Detect which cell encompasses the target text, then output its [x, y] center coordinate. 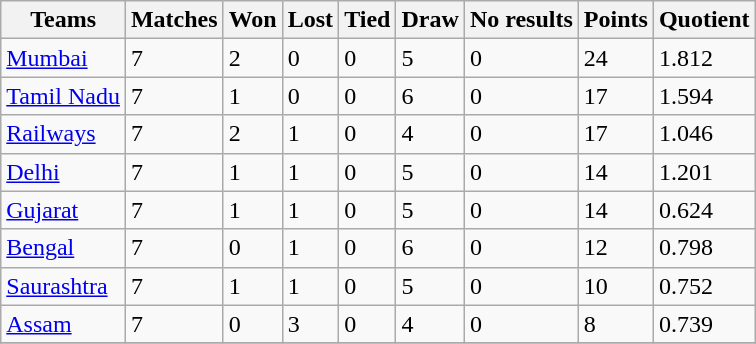
Assam [64, 324]
Mumbai [64, 58]
10 [616, 286]
0.752 [704, 286]
No results [521, 20]
1.046 [704, 134]
Won [252, 20]
Gujarat [64, 210]
0.798 [704, 248]
Tied [368, 20]
1.594 [704, 96]
Lost [310, 20]
Points [616, 20]
Saurashtra [64, 286]
24 [616, 58]
Teams [64, 20]
12 [616, 248]
Delhi [64, 172]
Draw [430, 20]
Tamil Nadu [64, 96]
Quotient [704, 20]
3 [310, 324]
Bengal [64, 248]
1.201 [704, 172]
8 [616, 324]
1.812 [704, 58]
Matches [174, 20]
0.739 [704, 324]
0.624 [704, 210]
Railways [64, 134]
